Find where the given text appears and provide that cell's center as (x, y) coordinate. 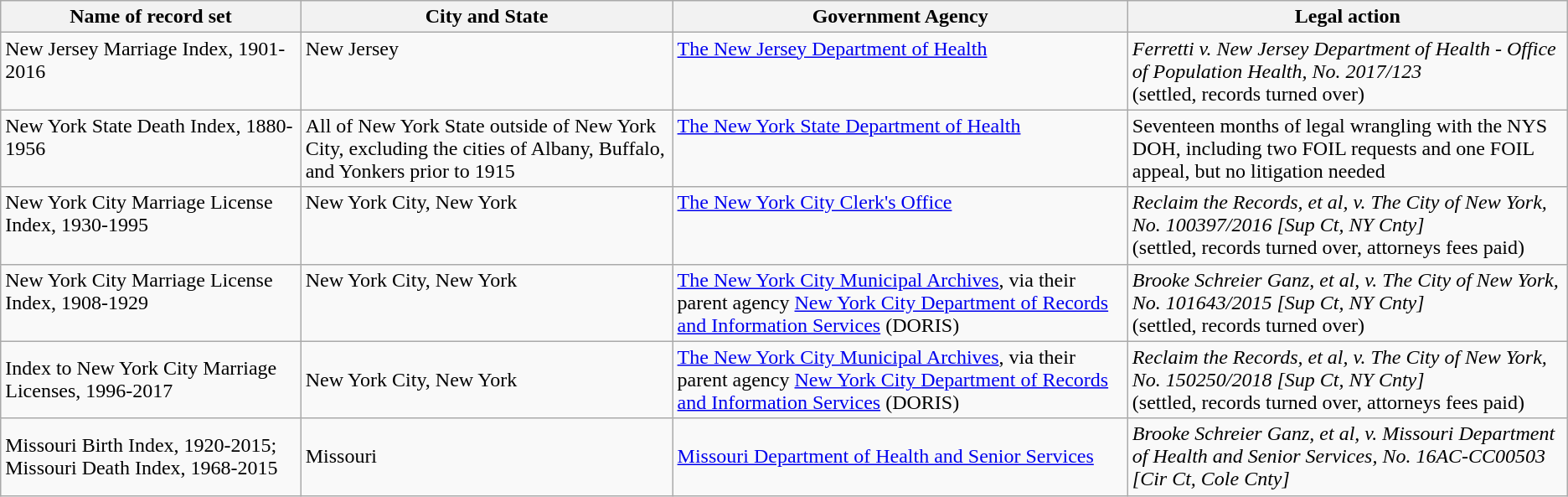
Brooke Schreier Ganz, et al, v. Missouri Department of Health and Senior Services, No. 16AC-CC00503 [Cir Ct, Cole Cnty] (1347, 457)
Missouri Department of Health and Senior Services (900, 457)
Reclaim the Records, et al, v. The City of New York, No. 100397/2016 [Sup Ct, NY Cnty](settled, records turned over, attorneys fees paid) (1347, 225)
New York City Marriage License Index, 1930-1995 (151, 225)
Brooke Schreier Ganz, et al, v. The City of New York, No. 101643/2015 [Sup Ct, NY Cnty](settled, records turned over) (1347, 303)
Seventeen months of legal wrangling with the NYS DOH, including two FOIL requests and one FOIL appeal, but no litigation needed (1347, 148)
New York State Death Index, 1880-1956 (151, 148)
The New Jersey Department of Health (900, 71)
Government Agency (900, 17)
The New York State Department of Health (900, 148)
Missouri Birth Index, 1920-2015; Missouri Death Index, 1968-2015 (151, 457)
Ferretti v. New Jersey Department of Health - Office of Population Health, No. 2017/123(settled, records turned over) (1347, 71)
City and State (487, 17)
All of New York State outside of New York City, excluding the cities of Albany, Buffalo, and Yonkers prior to 1915 (487, 148)
New Jersey Marriage Index, 1901-2016 (151, 71)
Index to New York City Marriage Licenses, 1996-2017 (151, 380)
Name of record set (151, 17)
Reclaim the Records, et al, v. The City of New York, No. 150250/2018 [Sup Ct, NY Cnty](settled, records turned over, attorneys fees paid) (1347, 380)
The New York City Clerk's Office (900, 225)
New York City Marriage License Index, 1908-1929 (151, 303)
Legal action (1347, 17)
Missouri (487, 457)
New Jersey (487, 71)
